Return the [X, Y] coordinate for the center point of the cell that contains the specified text.  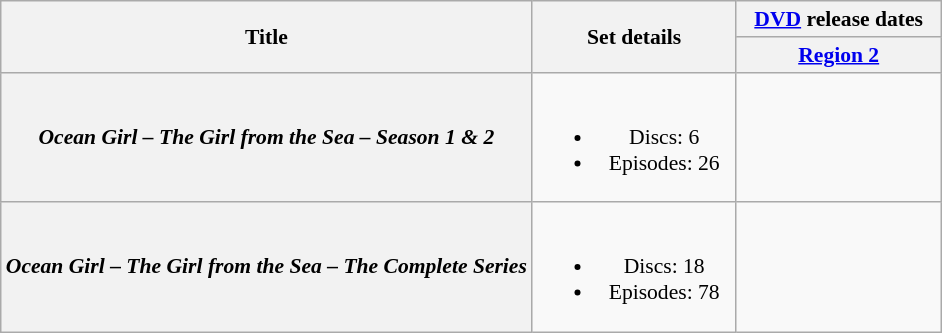
Discs: 6Episodes: 26 [634, 137]
Ocean Girl – The Girl from the Sea – The Complete Series [266, 267]
Title [266, 36]
Discs: 18Episodes: 78 [634, 267]
DVD release dates [838, 19]
Ocean Girl – The Girl from the Sea – Season 1 & 2 [266, 137]
Set details [634, 36]
Region 2 [838, 55]
